Find where the given text appears and provide that cell's center as [x, y] coordinate. 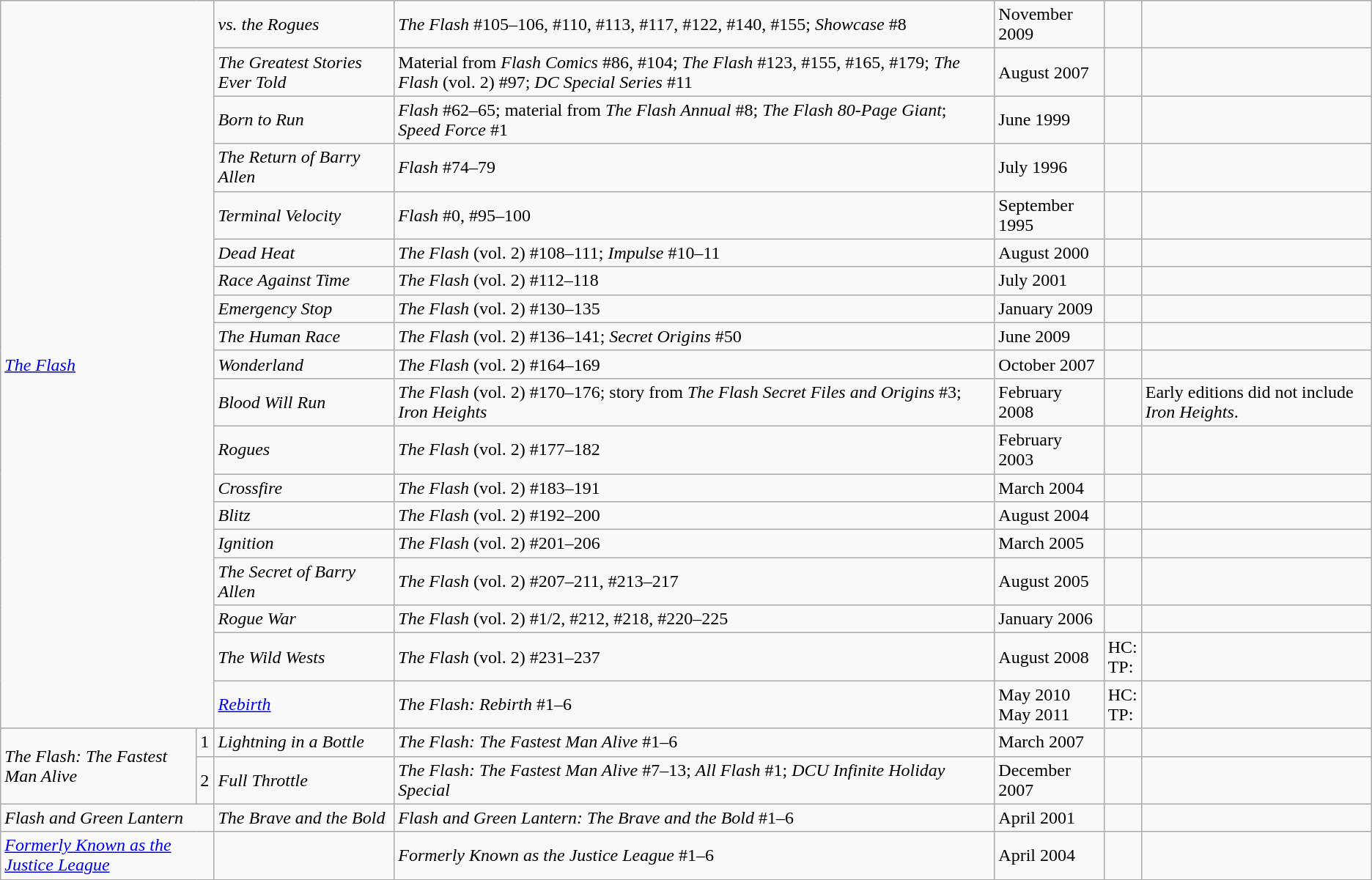
January 2009 [1050, 308]
2 [205, 780]
The Flash (vol. 2) #1/2, #212, #218, #220–225 [695, 619]
Formerly Known as the Justice League #1–6 [695, 856]
December 2007 [1050, 780]
July 2001 [1050, 281]
February 2003 [1050, 450]
September 1995 [1050, 215]
Full Throttle [304, 780]
April 2001 [1050, 818]
Rogue War [304, 619]
The Secret of Barry Allen [304, 582]
The Brave and the Bold [304, 818]
Flash and Green Lantern: The Brave and the Bold #1–6 [695, 818]
August 2007 [1050, 72]
The Flash (vol. 2) #207–211, #213–217 [695, 582]
The Human Race [304, 336]
The Flash: The Fastest Man Alive #1–6 [695, 742]
February 2008 [1050, 402]
March 2004 [1050, 487]
August 2005 [1050, 582]
vs. the Rogues [304, 25]
Born to Run [304, 120]
Wonderland [304, 364]
The Wild Wests [304, 657]
The Flash (vol. 2) #192–200 [695, 516]
Rogues [304, 450]
Blood Will Run [304, 402]
The Flash (vol. 2) #201–206 [695, 544]
The Flash (vol. 2) #231–237 [695, 657]
August 2008 [1050, 657]
Flash #62–65; material from The Flash Annual #8; The Flash 80-Page Giant; Speed Force #1 [695, 120]
The Flash (vol. 2) #177–182 [695, 450]
Early editions did not include Iron Heights. [1256, 402]
March 2005 [1050, 544]
March 2007 [1050, 742]
July 1996 [1050, 167]
The Flash (vol. 2) #108–111; Impulse #10–11 [695, 253]
Blitz [304, 516]
Material from Flash Comics #86, #104; The Flash #123, #155, #165, #179; The Flash (vol. 2) #97; DC Special Series #11 [695, 72]
August 2000 [1050, 253]
The Flash (vol. 2) #136–141; Secret Origins #50 [695, 336]
October 2007 [1050, 364]
June 2009 [1050, 336]
April 2004 [1050, 856]
June 1999 [1050, 120]
Terminal Velocity [304, 215]
Rebirth [304, 705]
January 2006 [1050, 619]
Race Against Time [304, 281]
The Flash: The Fastest Man Alive [98, 766]
The Flash (vol. 2) #183–191 [695, 487]
Flash #74–79 [695, 167]
The Flash: The Fastest Man Alive #7–13; All Flash #1; DCU Infinite Holiday Special [695, 780]
Crossfire [304, 487]
The Flash [107, 365]
The Flash (vol. 2) #164–169 [695, 364]
Dead Heat [304, 253]
Flash #0, #95–100 [695, 215]
The Flash #105–106, #110, #113, #117, #122, #140, #155; Showcase #8 [695, 25]
Flash and Green Lantern [107, 818]
The Return of Barry Allen [304, 167]
1 [205, 742]
Formerly Known as the Justice League [107, 856]
August 2004 [1050, 516]
Ignition [304, 544]
May 2010May 2011 [1050, 705]
Emergency Stop [304, 308]
The Flash (vol. 2) #112–118 [695, 281]
The Flash (vol. 2) #170–176; story from The Flash Secret Files and Origins #3; Iron Heights [695, 402]
Lightning in a Bottle [304, 742]
November 2009 [1050, 25]
The Flash (vol. 2) #130–135 [695, 308]
The Flash: Rebirth #1–6 [695, 705]
The Greatest Stories Ever Told [304, 72]
